Find where the given text appears and provide that cell's center as (x, y) coordinate. 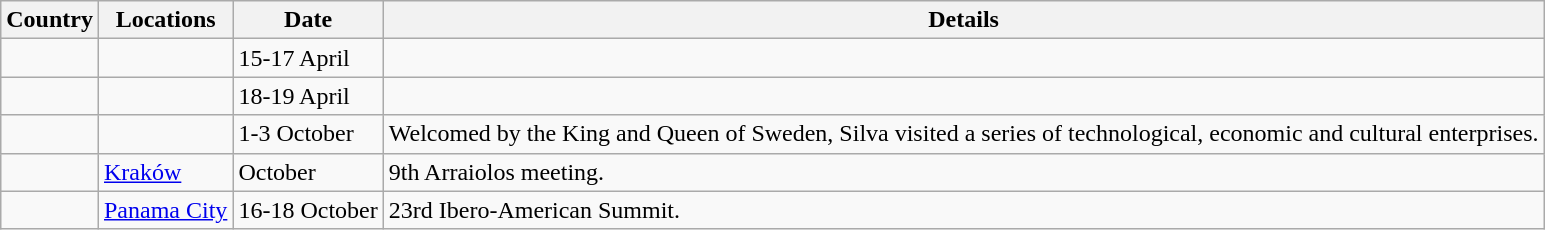
Locations (165, 20)
23rd Ibero-American Summit. (964, 210)
9th Arraiolos meeting. (964, 172)
Kraków (165, 172)
Welcomed by the King and Queen of Sweden, Silva visited a series of technological, economic and cultural enterprises. (964, 134)
1-3 October (308, 134)
Details (964, 20)
15-17 April (308, 58)
16-18 October (308, 210)
Country (50, 20)
18-19 April (308, 96)
Panama City (165, 210)
October (308, 172)
Date (308, 20)
